Extract the [X, Y] coordinate from the center of the cell holding the provided text.  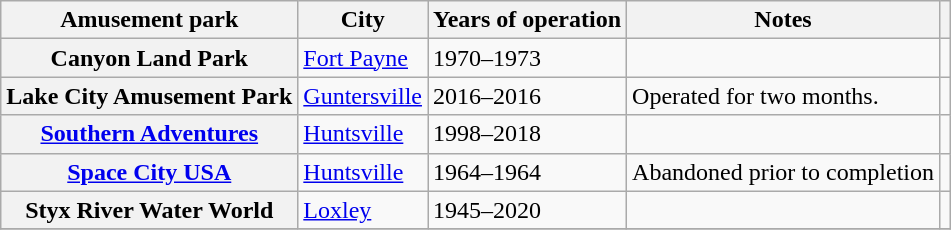
Guntersville [363, 96]
Lake City Amusement Park [150, 96]
1964–1964 [528, 172]
Southern Adventures [150, 134]
1998–2018 [528, 134]
Fort Payne [363, 58]
Abandoned prior to completion [784, 172]
Operated for two months. [784, 96]
Loxley [363, 210]
Canyon Land Park [150, 58]
Amusement park [150, 20]
Styx River Water World [150, 210]
Notes [784, 20]
1970–1973 [528, 58]
Years of operation [528, 20]
City [363, 20]
1945–2020 [528, 210]
2016–2016 [528, 96]
Space City USA [150, 172]
